Determine the [X, Y] coordinate at the center of the cell enclosing the given text.  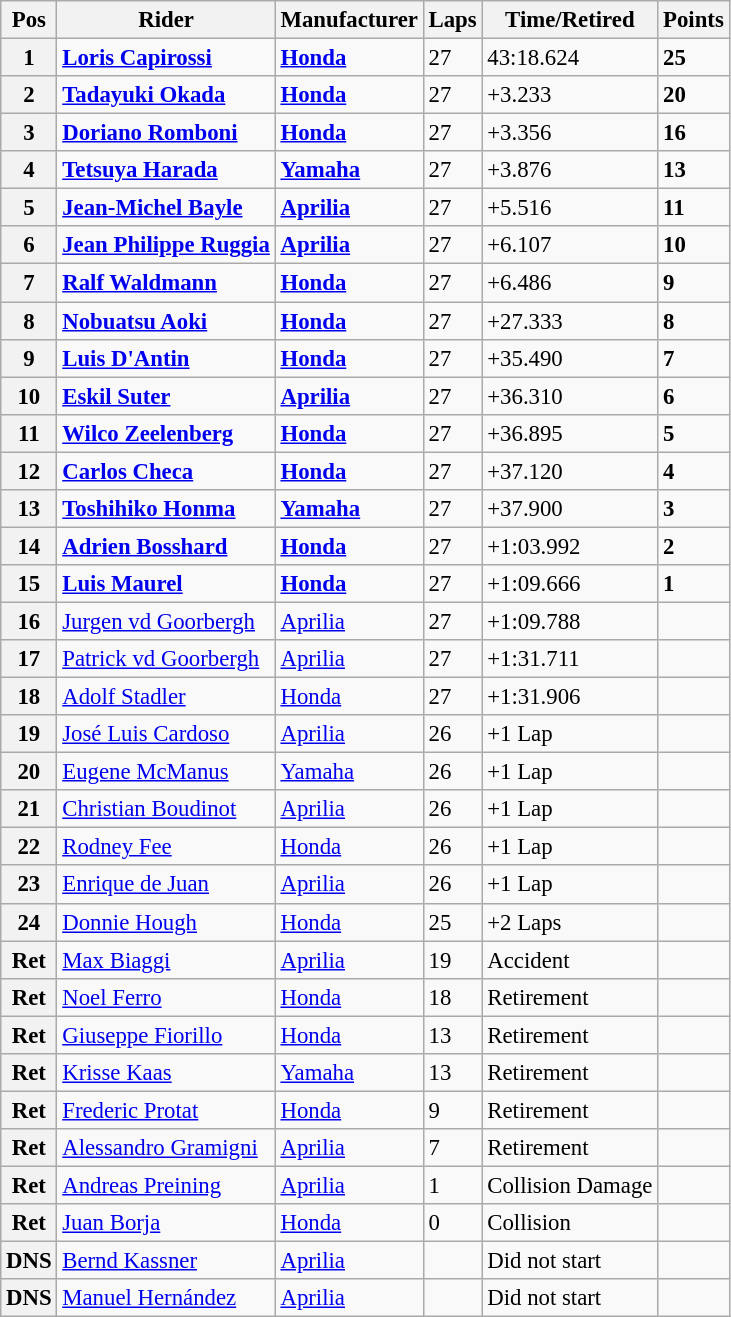
Juan Borja [166, 1223]
Adrien Bosshard [166, 546]
Loris Capirossi [166, 58]
Eugene McManus [166, 772]
+6.107 [570, 245]
15 [29, 584]
17 [29, 659]
Manuel Hernández [166, 1298]
Luis Maurel [166, 584]
Frederic Protat [166, 1110]
Doriano Romboni [166, 133]
24 [29, 922]
Luis D'Antin [166, 358]
Ralf Waldmann [166, 283]
Wilco Zeelenberg [166, 433]
Jean-Michel Bayle [166, 208]
Noel Ferro [166, 997]
0 [452, 1223]
Adolf Stadler [166, 697]
43:18.624 [570, 58]
Accident [570, 960]
+2 Laps [570, 922]
Alessandro Gramigni [166, 1148]
Time/Retired [570, 20]
Manufacturer [349, 20]
Collision [570, 1223]
+6.486 [570, 283]
Jurgen vd Goorbergh [166, 621]
Patrick vd Goorbergh [166, 659]
Pos [29, 20]
+5.516 [570, 208]
+37.120 [570, 471]
+36.310 [570, 396]
Laps [452, 20]
Andreas Preining [166, 1185]
Jean Philippe Ruggia [166, 245]
Collision Damage [570, 1185]
+1:31.906 [570, 697]
Krisse Kaas [166, 1073]
José Luis Cardoso [166, 734]
+1:09.666 [570, 584]
Christian Boudinot [166, 809]
23 [29, 885]
Donnie Hough [166, 922]
Tetsuya Harada [166, 170]
Points [694, 20]
Rider [166, 20]
+3.356 [570, 133]
Max Biaggi [166, 960]
Carlos Checa [166, 471]
+1:03.992 [570, 546]
12 [29, 471]
+37.900 [570, 509]
21 [29, 809]
Rodney Fee [166, 847]
Giuseppe Fiorillo [166, 1035]
+27.333 [570, 321]
+35.490 [570, 358]
+1:31.711 [570, 659]
22 [29, 847]
14 [29, 546]
+3.876 [570, 170]
Nobuatsu Aoki [166, 321]
+1:09.788 [570, 621]
Enrique de Juan [166, 885]
Bernd Kassner [166, 1261]
Tadayuki Okada [166, 95]
+3.233 [570, 95]
Eskil Suter [166, 396]
Toshihiko Honma [166, 509]
+36.895 [570, 433]
